Extract the (x, y) coordinate from the center of the cell holding the provided text.  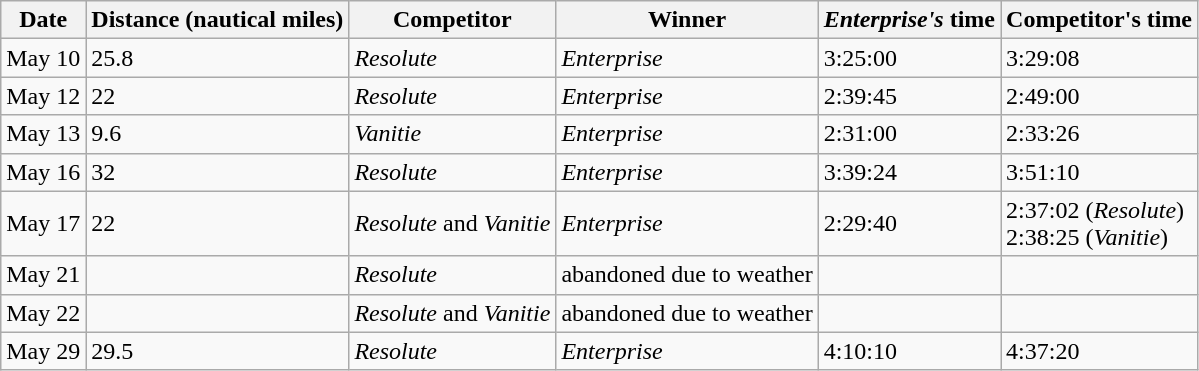
2:29:40 (909, 224)
3:29:08 (1100, 58)
2:39:45 (909, 96)
Competitor's time (1100, 20)
9.6 (218, 134)
May 22 (44, 313)
4:37:20 (1100, 351)
3:51:10 (1100, 172)
2:49:00 (1100, 96)
2:33:26 (1100, 134)
May 17 (44, 224)
Date (44, 20)
Winner (687, 20)
May 29 (44, 351)
May 16 (44, 172)
3:25:00 (909, 58)
May 12 (44, 96)
32 (218, 172)
Vanitie (452, 134)
Competitor (452, 20)
Distance (nautical miles) (218, 20)
May 21 (44, 275)
4:10:10 (909, 351)
May 13 (44, 134)
3:39:24 (909, 172)
Enterprise's time (909, 20)
May 10 (44, 58)
25.8 (218, 58)
2:31:00 (909, 134)
29.5 (218, 351)
2:37:02 (Resolute) 2:38:25 (Vanitie) (1100, 224)
